Pinpoint the cell where the given text exists, returning its (x, y) midpoint coordinate. 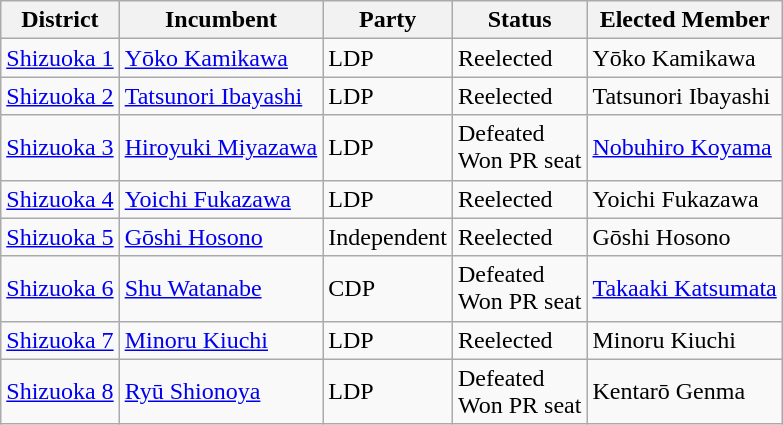
Elected Member (684, 20)
District (60, 20)
Shizuoka 4 (60, 199)
Incumbent (221, 20)
Shizuoka 8 (60, 392)
Independent (388, 237)
Shizuoka 3 (60, 148)
CDP (388, 288)
Nobuhiro Koyama (684, 148)
Shizuoka 5 (60, 237)
Shizuoka 7 (60, 340)
Ryū Shionoya (221, 392)
Shizuoka 1 (60, 58)
Party (388, 20)
Status (519, 20)
Kentarō Genma (684, 392)
Hiroyuki Miyazawa (221, 148)
Takaaki Katsumata (684, 288)
Shu Watanabe (221, 288)
Shizuoka 6 (60, 288)
Shizuoka 2 (60, 96)
